Search for the cell housing the specified text and yield its [x, y] center coordinate. 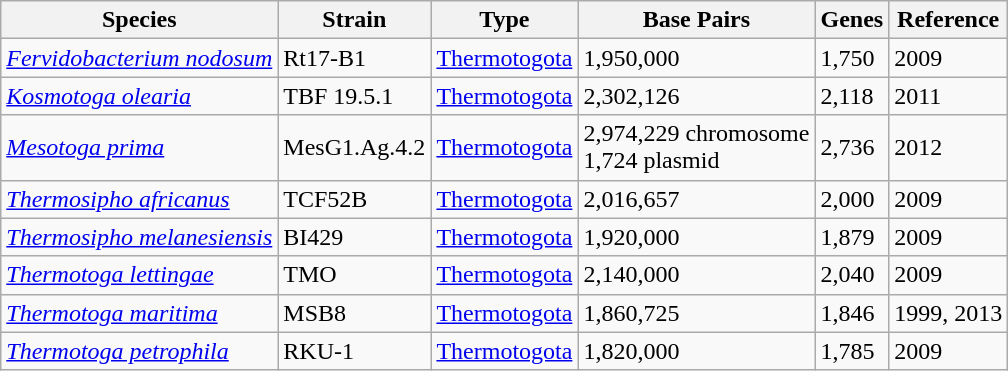
Rt17-B1 [354, 58]
1,860,725 [696, 313]
Thermosipho africanus [140, 199]
Thermotoga lettingae [140, 275]
RKU-1 [354, 351]
2,302,126 [696, 96]
2,040 [852, 275]
Genes [852, 20]
Kosmotoga olearia [140, 96]
1,820,000 [696, 351]
1,950,000 [696, 58]
1,750 [852, 58]
BI429 [354, 237]
2012 [948, 148]
Thermotoga maritima [140, 313]
MesG1.Ag.4.2 [354, 148]
1,785 [852, 351]
TBF 19.5.1 [354, 96]
2,974,229 chromosome1,724 plasmid [696, 148]
Reference [948, 20]
Strain [354, 20]
1,846 [852, 313]
TMO [354, 275]
Mesotoga prima [140, 148]
2,000 [852, 199]
Thermotoga petrophila [140, 351]
Fervidobacterium nodosum [140, 58]
TCF52B [354, 199]
2,736 [852, 148]
2,016,657 [696, 199]
2011 [948, 96]
Species [140, 20]
1999, 2013 [948, 313]
Base Pairs [696, 20]
1,879 [852, 237]
Thermosipho melanesiensis [140, 237]
Type [504, 20]
MSB8 [354, 313]
2,140,000 [696, 275]
2,118 [852, 96]
1,920,000 [696, 237]
